Provide the (x, y) coordinate of the cell's center where the given text is located.  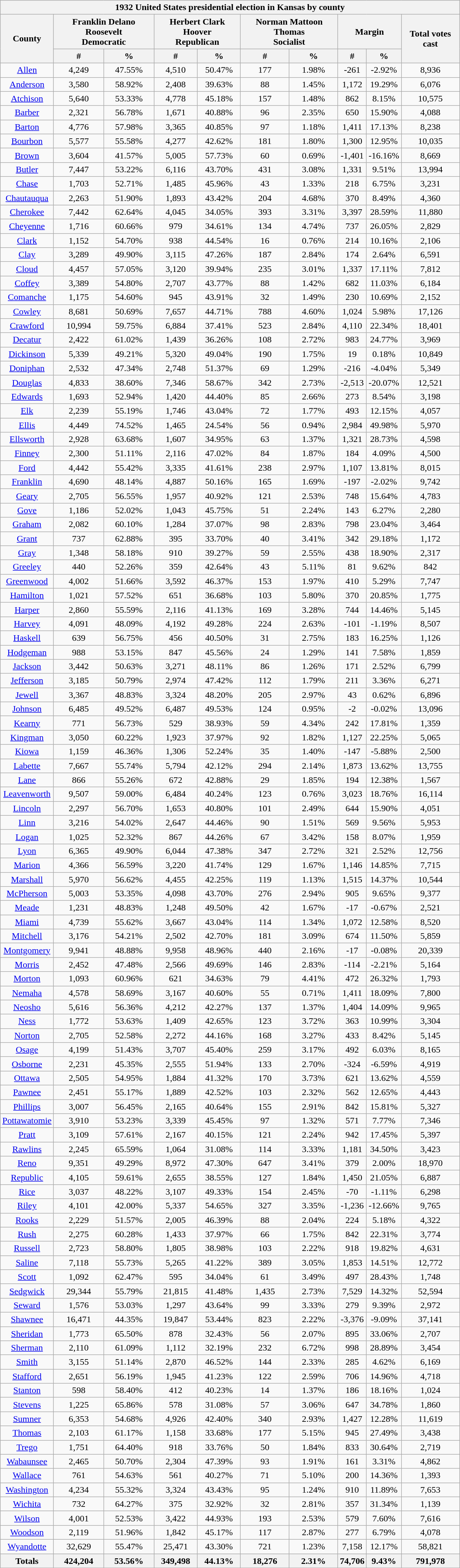
46.52% (219, 1362)
34.78% (384, 1405)
40.24% (219, 794)
55.73% (129, 1263)
2,110 (79, 1348)
74.52% (129, 425)
47.26% (219, 255)
137 (265, 1007)
5,339 (79, 354)
45.96% (219, 184)
8,165 (431, 1050)
50.16% (219, 482)
5,003 (79, 894)
5,005 (176, 155)
56.59% (129, 865)
40 (265, 539)
30.64% (384, 1447)
Scott (27, 1277)
Wyandotte (27, 1546)
Johnson (27, 709)
3,604 (79, 155)
Chase (27, 184)
Decatur (27, 340)
1,025 (79, 837)
1,409 (176, 1021)
3,365 (176, 127)
1,225 (79, 1405)
61.09% (129, 1348)
761 (79, 1476)
9.43% (384, 1561)
161 (352, 1461)
53.23% (129, 1121)
1,186 (79, 510)
17.13% (384, 127)
184 (352, 454)
Franklin Delano RooseveltDemocratic (104, 32)
7,812 (431, 269)
4,862 (431, 1461)
2,465 (79, 1461)
26.32% (384, 979)
7.60% (384, 1518)
-0.67% (384, 908)
2,723 (79, 1248)
9.56% (384, 822)
122 (265, 1376)
187 (265, 255)
34.50% (384, 1149)
Ottawa (27, 1078)
4,192 (176, 624)
85 (265, 396)
79 (265, 979)
8,972 (176, 1163)
4,631 (431, 1248)
4,778 (176, 98)
58.40% (129, 1390)
55.17% (129, 1092)
9,765 (431, 1206)
2,655 (176, 1177)
65.59% (129, 1149)
42.00% (129, 1206)
Logan (27, 837)
59.75% (129, 326)
153 (265, 581)
65.50% (129, 1333)
4,234 (79, 1490)
998 (352, 1348)
41.74% (219, 865)
99 (265, 1305)
2,245 (79, 1149)
2,304 (176, 1461)
2,748 (176, 368)
561 (176, 1476)
9.51% (384, 169)
259 (265, 1050)
1,331 (352, 169)
14.37% (384, 879)
1,748 (431, 1277)
23.04% (384, 524)
74,706 (352, 1561)
155 (265, 1107)
186 (352, 1390)
4,199 (79, 1050)
6,298 (431, 1192)
53.15% (129, 652)
878 (176, 1333)
29 (265, 780)
-70 (352, 1192)
44.40% (219, 396)
6,896 (431, 695)
17.45% (384, 1135)
1,297 (176, 1305)
34.05% (219, 212)
43.42% (219, 198)
Gray (27, 553)
0.94% (313, 425)
1,567 (431, 780)
2,263 (79, 198)
18,970 (431, 1163)
1,321 (352, 439)
Ellsworth (27, 439)
-12.66% (384, 1206)
43.43% (219, 1490)
1.69% (313, 482)
Chautauqua (27, 198)
Ford (27, 468)
Dickinson (27, 354)
1.34% (313, 922)
60.96% (129, 979)
433 (352, 1035)
1932 United States presidential election in Kansas by county (230, 7)
Ellis (27, 425)
1,716 (79, 226)
12,756 (431, 851)
53.22% (129, 169)
5.10% (313, 1476)
424,204 (79, 1561)
12.58% (384, 922)
6,887 (431, 1177)
44.26% (219, 837)
10,994 (79, 326)
1,671 (176, 113)
2,719 (431, 1447)
2.31% (313, 1561)
County (27, 39)
34.63% (219, 979)
7,653 (431, 1490)
8,669 (431, 155)
Franklin (27, 482)
798 (352, 524)
1,515 (352, 879)
62.88% (129, 539)
6,365 (79, 851)
10,849 (431, 354)
3,454 (431, 1348)
53.44% (219, 1319)
1,959 (431, 837)
51.94% (219, 1064)
8,238 (431, 127)
47.39% (219, 1461)
Elk (27, 411)
141 (352, 652)
7.58% (384, 652)
2,280 (431, 510)
4,833 (79, 382)
3,335 (176, 468)
340 (265, 1419)
285 (352, 1362)
Norman Mattoon ThomasSocialist (289, 32)
497 (352, 1277)
3.27% (313, 1035)
4,690 (79, 482)
1,427 (352, 1419)
4,559 (431, 1078)
McPherson (27, 894)
51 (265, 510)
42.25% (219, 879)
48.11% (219, 667)
1,923 (176, 737)
50.79% (129, 681)
2,408 (176, 84)
4.41% (313, 979)
1.97% (313, 581)
44.35% (129, 1319)
6,884 (176, 326)
7,616 (431, 1518)
Washington (27, 1490)
-16.16% (384, 155)
55.32% (129, 1490)
56.45% (129, 1107)
1,181 (352, 1149)
2,651 (79, 1376)
Kiowa (27, 752)
3,220 (176, 865)
-4.04% (384, 368)
54.63% (129, 1476)
Kingman (27, 737)
60.22% (129, 737)
35 (265, 752)
1,146 (352, 865)
205 (265, 695)
42.62% (219, 141)
5,794 (176, 766)
12.95% (384, 141)
9,742 (431, 482)
363 (352, 1021)
58.80% (129, 1248)
Cheyenne (27, 226)
40.64% (219, 1107)
218 (352, 184)
12.17% (384, 1546)
108 (265, 340)
204 (265, 198)
2,928 (79, 439)
45.56% (219, 652)
21,815 (176, 1291)
1,485 (176, 184)
379 (352, 1163)
28.59% (384, 212)
1,139 (431, 1504)
5,065 (431, 737)
3.28% (313, 609)
321 (352, 851)
134 (265, 226)
2,321 (79, 113)
2,152 (431, 297)
1,158 (176, 1433)
101 (265, 808)
Marion (27, 865)
Seward (27, 1305)
674 (352, 936)
16,471 (79, 1319)
7,118 (79, 1263)
Cherokee (27, 212)
1.48% (313, 98)
1,248 (176, 908)
14.32% (384, 1291)
47.48% (129, 965)
52.02% (129, 510)
5,320 (176, 354)
200 (352, 1476)
4,277 (176, 141)
1,773 (79, 1333)
294 (265, 766)
72 (265, 411)
3.49% (313, 1277)
3,969 (431, 340)
2.32% (313, 1092)
29.18% (384, 539)
54.70% (129, 241)
18.09% (384, 993)
16 (265, 241)
1,126 (431, 638)
41.22% (219, 1263)
6,487 (176, 709)
56.78% (129, 113)
Wilson (27, 1518)
2.81% (313, 1504)
55.47% (129, 1546)
456 (176, 638)
6.79% (384, 1532)
Miami (27, 922)
1,092 (79, 1277)
2,984 (352, 425)
279 (352, 1305)
6,484 (176, 794)
33.68% (219, 1433)
49.53% (219, 709)
Marshall (27, 879)
52.94% (129, 396)
39.94% (219, 269)
9.39% (384, 1305)
40.80% (219, 808)
46.37% (219, 581)
42.70% (219, 936)
56.19% (129, 1376)
Sumner (27, 1419)
1.40% (313, 752)
5,164 (431, 965)
3,185 (79, 681)
58.67% (219, 382)
2,239 (79, 411)
4,212 (176, 1007)
25,471 (176, 1546)
40.23% (219, 1390)
12,772 (431, 1263)
-324 (352, 1064)
1,359 (431, 723)
6,116 (176, 169)
55 (265, 993)
52,594 (431, 1291)
-101 (352, 624)
1.87% (313, 454)
2,451 (79, 1092)
47.30% (219, 1163)
-1.19% (384, 624)
492 (352, 1050)
Leavenworth (27, 794)
28.43% (384, 1277)
Sherman (27, 1348)
18.16% (384, 1390)
3,050 (79, 737)
41.61% (219, 468)
193 (265, 1518)
6,184 (431, 283)
3,442 (79, 667)
44.54% (219, 241)
133 (265, 1064)
54.68% (129, 1419)
44.46% (219, 822)
154 (265, 1192)
2.75% (313, 638)
7,158 (352, 1546)
52.58% (129, 1035)
438 (352, 553)
847 (176, 652)
Wallace (27, 1476)
562 (352, 1092)
Haskell (27, 638)
Cowley (27, 311)
2.35% (313, 113)
4,455 (176, 879)
7,529 (352, 1291)
44.16% (219, 1035)
1.26% (313, 667)
22.25% (384, 737)
4,366 (79, 865)
1,159 (79, 752)
15.81% (384, 1107)
32,629 (79, 1546)
3,167 (176, 993)
3,707 (176, 1050)
14.85% (384, 865)
5,616 (79, 1007)
24.54% (219, 425)
18,401 (431, 326)
3,107 (176, 1192)
1.49% (313, 297)
0.62% (384, 695)
84 (265, 454)
7,442 (79, 212)
27.49% (384, 1433)
Smith (27, 1362)
395 (176, 539)
2.04% (313, 1220)
45.45% (219, 1121)
41.23% (219, 1376)
17.81% (384, 723)
62.64% (129, 212)
53.56% (129, 1561)
93 (265, 1461)
52.26% (129, 567)
1,945 (176, 1376)
Finney (27, 454)
-6.59% (384, 1064)
Rooks (27, 1220)
Atchison (27, 98)
38.98% (219, 1248)
3,667 (176, 922)
4,091 (79, 624)
748 (352, 496)
49.69% (219, 965)
2.66% (313, 396)
46.39% (219, 1220)
6,271 (431, 681)
44.13% (219, 1561)
53.63% (129, 1021)
3,037 (79, 1192)
42.64% (219, 567)
33.06% (384, 1333)
51.57% (129, 1220)
2,521 (431, 908)
5.15% (313, 1433)
86 (265, 667)
4,578 (79, 993)
44.71% (219, 311)
96 (265, 113)
3,176 (79, 936)
2,532 (79, 368)
61.17% (129, 1433)
3.72% (313, 1021)
19.29% (384, 84)
744 (352, 609)
1.79% (313, 681)
46.36% (129, 752)
431 (265, 169)
3.09% (313, 936)
Rush (27, 1234)
57.52% (129, 595)
55.74% (129, 766)
158 (352, 837)
Coffey (27, 283)
50 (265, 1447)
48.96% (219, 950)
9,941 (79, 950)
529 (176, 723)
7,447 (79, 169)
1.42% (313, 283)
Grant (27, 539)
36.68% (219, 595)
11,880 (431, 212)
2.70% (313, 1064)
59.61% (129, 1177)
4,718 (431, 1376)
771 (79, 723)
4,776 (79, 127)
14.36% (384, 1476)
21.05% (384, 1177)
Harper (27, 609)
979 (176, 226)
58.18% (129, 553)
57.73% (219, 155)
579 (352, 1518)
2,231 (79, 1064)
34.95% (219, 439)
55.26% (129, 780)
41.48% (219, 1291)
5,337 (176, 1206)
Graham (27, 524)
48.20% (219, 695)
2,106 (431, 241)
2,103 (79, 1433)
7.77% (384, 1121)
650 (352, 113)
Ness (27, 1021)
33.70% (219, 539)
2,829 (431, 226)
-2 (352, 709)
53.33% (129, 98)
2,505 (79, 1078)
1,884 (176, 1078)
28.89% (384, 1348)
1,775 (431, 595)
8,015 (431, 468)
4,887 (176, 482)
98 (265, 524)
672 (176, 780)
3,422 (176, 1518)
36.26% (219, 340)
1,607 (176, 439)
9,507 (79, 794)
19 (352, 354)
1,064 (176, 1149)
41.57% (129, 155)
3,389 (79, 283)
45.40% (219, 1050)
3,397 (352, 212)
48.09% (129, 624)
2,870 (176, 1362)
644 (352, 808)
Margin (369, 32)
1.24% (313, 1490)
4,098 (176, 894)
8.42% (384, 1035)
56.36% (129, 1007)
-3,376 (352, 1319)
Jackson (27, 667)
1.32% (313, 1121)
Montgomery (27, 950)
168 (265, 1035)
45.35% (129, 1064)
938 (176, 241)
Osage (27, 1050)
2.64% (384, 255)
4,442 (79, 468)
4,598 (431, 439)
2,974 (176, 681)
3,289 (79, 255)
55.59% (129, 609)
2,555 (176, 1064)
1.91% (313, 1461)
-114 (352, 965)
12.15% (384, 411)
124 (265, 709)
Douglas (27, 382)
49.29% (129, 1163)
2.59% (313, 1376)
3,580 (79, 84)
18.76% (384, 794)
3,109 (79, 1135)
47.55% (129, 70)
1,021 (79, 595)
569 (352, 822)
14.96% (384, 1376)
5,953 (431, 822)
5,349 (431, 368)
16,114 (431, 794)
24.77% (384, 340)
40.88% (219, 113)
2,272 (176, 1035)
Neosho (27, 1007)
50.69% (129, 311)
6.27% (384, 510)
169 (265, 609)
1,284 (176, 524)
357 (352, 1504)
3,438 (431, 1433)
2,317 (431, 553)
48.88% (129, 950)
71 (265, 1476)
40.60% (219, 993)
67 (265, 837)
8.15% (384, 98)
52.24% (219, 752)
92 (265, 737)
51.11% (129, 454)
51.96% (129, 1532)
2.91% (313, 1107)
Woodson (27, 1532)
732 (79, 1504)
Pawnee (27, 1092)
3.05% (313, 1263)
48.14% (129, 482)
13.81% (384, 468)
47.34% (129, 368)
50.47% (219, 70)
3,423 (431, 1149)
5,327 (431, 1107)
5,859 (431, 936)
375 (176, 1504)
1,043 (176, 510)
2,500 (431, 752)
5,265 (176, 1263)
1.51% (313, 822)
39.27% (219, 553)
1,793 (431, 979)
4.34% (313, 723)
15.64% (384, 496)
8,507 (431, 624)
6,799 (431, 667)
2,452 (79, 965)
-2.02% (384, 482)
3,304 (431, 1021)
11.50% (384, 936)
61 (265, 1277)
6,076 (431, 84)
Crawford (27, 326)
42 (265, 908)
4,449 (79, 425)
13,755 (431, 766)
4.60% (313, 311)
5.18% (384, 1220)
45.17% (219, 1532)
12.38% (384, 780)
Labette (27, 766)
Brown (27, 155)
69 (265, 368)
64.40% (129, 1447)
17.11% (384, 269)
Russell (27, 1248)
32.19% (219, 1348)
38.93% (219, 723)
32.43% (219, 1333)
34.61% (219, 226)
18,276 (265, 1561)
6.03% (384, 1050)
32.92% (219, 1504)
1.13% (313, 879)
42.12% (219, 766)
56.55% (129, 496)
1,853 (352, 1263)
393 (265, 212)
Total votes cast (431, 39)
59.00% (129, 794)
54.60% (129, 297)
48.22% (129, 1192)
1.33% (313, 184)
651 (176, 595)
8,520 (431, 922)
4,088 (431, 113)
143 (352, 510)
49.50% (219, 908)
4,001 (79, 1518)
1,348 (79, 553)
51.66% (129, 581)
29,344 (79, 1291)
493 (352, 411)
171 (352, 667)
8.07% (384, 837)
5.80% (313, 595)
20,339 (431, 950)
867 (176, 837)
-261 (352, 70)
42.40% (219, 1419)
4,110 (352, 326)
3,464 (431, 524)
10,575 (431, 98)
Cloud (27, 269)
112 (265, 681)
2,297 (79, 808)
37.41% (219, 326)
34.04% (219, 1277)
45.18% (219, 98)
Jewell (27, 695)
1,465 (176, 425)
4,078 (431, 1532)
7,715 (431, 865)
-0.02% (384, 709)
57.98% (129, 127)
2,860 (79, 609)
3,007 (79, 1107)
1,337 (352, 269)
1,703 (79, 184)
51.37% (219, 368)
3,115 (176, 255)
2.87% (313, 1532)
1.80% (313, 141)
49.28% (219, 624)
1.77% (313, 411)
1,693 (79, 396)
Sheridan (27, 1333)
4,919 (431, 1064)
2.14% (313, 766)
129 (265, 865)
2,275 (79, 1234)
9,351 (79, 1163)
11.03% (384, 283)
13,994 (431, 169)
165 (265, 482)
1,842 (176, 1532)
3.73% (313, 1078)
28.73% (384, 439)
58.92% (129, 84)
2,566 (176, 965)
788 (265, 311)
52.71% (129, 184)
54.21% (129, 936)
-1,236 (352, 1206)
6,044 (176, 851)
Edwards (27, 396)
43.30% (219, 1546)
4.74% (313, 226)
194 (352, 780)
Hodgeman (27, 652)
273 (352, 396)
Lane (27, 780)
Meade (27, 908)
4,101 (79, 1206)
2.93% (313, 1419)
211 (352, 681)
2.45% (313, 1192)
Anderson (27, 84)
Linn (27, 822)
146 (265, 965)
56.73% (129, 723)
60 (265, 155)
38.55% (219, 1177)
40.92% (219, 496)
1,860 (431, 1405)
10.16% (384, 241)
10,544 (431, 879)
823 (265, 1319)
2,167 (176, 1135)
9,965 (431, 1007)
6,591 (431, 255)
Gove (27, 510)
37.07% (219, 524)
22.31% (384, 1234)
18.90% (384, 553)
31.34% (384, 1504)
3.35% (313, 1206)
-5.88% (384, 752)
51.90% (129, 198)
Rice (27, 1192)
19.82% (384, 1248)
8,936 (431, 70)
52.32% (129, 837)
905 (352, 894)
1,420 (176, 396)
1,893 (176, 198)
0.69% (313, 155)
3,339 (176, 1121)
639 (79, 638)
42.88% (219, 780)
1,576 (79, 1305)
4.09% (384, 454)
2,300 (79, 454)
-9.09% (384, 1319)
57.05% (129, 269)
5,640 (79, 98)
1,300 (352, 141)
40.50% (219, 638)
862 (352, 98)
2.55% (313, 553)
0.71% (313, 993)
410 (352, 581)
42.27% (219, 1007)
Greenwood (27, 581)
412 (176, 1390)
6,485 (79, 709)
14.51% (384, 1263)
Clark (27, 241)
Greeley (27, 567)
1.23% (313, 1546)
4,105 (79, 1177)
1,107 (352, 468)
174 (352, 255)
235 (265, 269)
127 (265, 1177)
38.60% (129, 382)
5,397 (431, 1135)
Comanche (27, 297)
190 (265, 354)
2.94% (313, 894)
988 (79, 652)
50.70% (129, 1461)
3,910 (79, 1121)
Lincoln (27, 808)
214 (352, 241)
117 (265, 1532)
1,859 (431, 652)
157 (265, 98)
2.63% (313, 624)
2,165 (176, 1107)
12,521 (431, 382)
Wabaunsee (27, 1461)
349,498 (176, 1561)
4,249 (79, 70)
578 (176, 1405)
49.33% (219, 1192)
53.03% (129, 1305)
9,377 (431, 894)
2,972 (431, 1305)
2,647 (176, 822)
Doniphan (27, 368)
1.82% (313, 737)
Pottawatomie (27, 1121)
9.65% (384, 894)
44.93% (219, 1518)
10,035 (431, 141)
8,681 (79, 311)
9.62% (384, 567)
3,120 (176, 269)
Mitchell (27, 936)
983 (352, 340)
183 (352, 638)
232 (265, 1348)
49.52% (129, 709)
4,322 (431, 1220)
12.28% (384, 1419)
Pratt (27, 1135)
Totals (27, 1561)
1.18% (313, 127)
3.17% (313, 1050)
55.62% (129, 922)
61.02% (129, 340)
60.10% (129, 524)
6,169 (431, 1362)
Herbert Clark HooverRepublican (197, 32)
-197 (352, 482)
47.42% (219, 681)
2.00% (384, 1163)
Lyon (27, 851)
3,023 (352, 794)
Stevens (27, 1405)
57 (265, 1405)
1,873 (352, 766)
3,198 (431, 396)
56.75% (129, 638)
53.35% (129, 894)
54.95% (129, 1078)
6.72% (313, 1348)
66 (265, 1234)
Shawnee (27, 1319)
12.65% (384, 1092)
1.85% (313, 780)
682 (352, 283)
16.25% (384, 638)
Riley (27, 1206)
Wichita (27, 1504)
56.62% (129, 879)
1,231 (79, 908)
3.36% (384, 681)
-2,513 (352, 382)
571 (352, 1121)
49.98% (384, 425)
13,096 (431, 709)
Geary (27, 496)
Sedgwick (27, 1291)
3.01% (313, 269)
Allen (27, 70)
58.69% (129, 993)
-0.08% (384, 950)
54.65% (219, 1206)
0.18% (384, 354)
523 (265, 326)
54.02% (129, 822)
1,093 (79, 979)
347 (265, 851)
706 (352, 1376)
63 (265, 439)
33.76% (219, 1447)
17,126 (431, 311)
119 (265, 879)
Harvey (27, 624)
4,510 (176, 70)
60.66% (129, 226)
170 (265, 1078)
327 (265, 1206)
20.85% (384, 595)
4,002 (79, 581)
-20.07% (384, 382)
359 (176, 567)
3,367 (79, 695)
-2.92% (384, 70)
47.38% (219, 851)
1,751 (79, 1447)
Barber (27, 113)
51.14% (129, 1362)
10.99% (384, 1021)
230 (352, 297)
60.28% (129, 1234)
10.69% (384, 297)
1,435 (265, 1291)
276 (265, 894)
3,774 (431, 1234)
4,457 (79, 269)
Reno (27, 1163)
8.54% (384, 396)
51.43% (129, 1050)
2.49% (313, 808)
4,443 (431, 1092)
41.32% (219, 1078)
-216 (352, 368)
3,155 (79, 1362)
389 (265, 1263)
1,175 (79, 297)
26.05% (384, 226)
11,619 (431, 1419)
90 (265, 822)
95 (265, 1490)
Trego (27, 1447)
144 (265, 1362)
2.07% (313, 1333)
4,926 (176, 1419)
472 (352, 979)
1.98% (313, 70)
55.42% (129, 468)
1,433 (176, 1234)
9,958 (176, 950)
22.34% (384, 326)
54.80% (129, 283)
721 (265, 1546)
7,800 (431, 993)
2,082 (79, 524)
19,847 (176, 1319)
8.49% (384, 198)
1,439 (176, 340)
7,667 (79, 766)
Morris (27, 965)
Morton (27, 979)
277 (352, 1532)
43.77% (219, 283)
55.19% (129, 411)
2,005 (176, 1220)
1,306 (176, 752)
0.95% (313, 709)
3.06% (313, 1405)
5,577 (79, 141)
-2.21% (384, 965)
598 (79, 1390)
43.91% (219, 297)
42.65% (219, 1021)
3,271 (176, 667)
2,229 (79, 1220)
Thomas (27, 1433)
40.15% (219, 1135)
Saline (27, 1263)
37,141 (431, 1319)
3,231 (431, 184)
4,500 (431, 454)
3.42% (313, 837)
Barton (27, 127)
41.13% (219, 609)
Phillips (27, 1107)
1,653 (176, 808)
4,045 (176, 212)
2.16% (313, 950)
40.85% (219, 127)
57.61% (129, 1135)
942 (352, 1135)
14.46% (384, 609)
49.04% (219, 354)
1,957 (176, 496)
40.27% (219, 1476)
866 (79, 780)
-1.11% (384, 1192)
Hamilton (27, 595)
791,978 (431, 1561)
-1,401 (352, 155)
1.45% (313, 84)
4,057 (431, 411)
56.70% (129, 808)
64.27% (129, 1504)
Stafford (27, 1376)
49.21% (129, 354)
7,657 (176, 311)
5.11% (313, 567)
Rawlins (27, 1149)
14 (265, 1390)
4,783 (431, 496)
1,112 (176, 1348)
1,805 (176, 1248)
43.64% (219, 1305)
4,739 (79, 922)
4,051 (431, 808)
Republic (27, 1177)
833 (352, 1447)
6,353 (79, 1419)
595 (176, 1277)
63.68% (129, 439)
7,747 (431, 581)
2,502 (176, 936)
Clay (27, 255)
Kearny (27, 723)
2,422 (79, 340)
1,450 (352, 1177)
1,152 (79, 241)
47.02% (219, 454)
Butler (27, 169)
Nemaha (27, 993)
5.98% (384, 311)
50.63% (129, 667)
62.47% (129, 1277)
3,592 (176, 581)
-147 (352, 752)
895 (352, 1333)
Norton (27, 1035)
1,746 (176, 411)
1,889 (176, 1092)
65.86% (129, 1405)
52.53% (129, 1518)
1,393 (431, 1476)
238 (265, 468)
14.09% (384, 1007)
81 (352, 567)
Bourbon (27, 141)
4.62% (384, 1362)
4.68% (313, 198)
2,119 (79, 1532)
39.63% (219, 84)
55.58% (129, 141)
5.29% (384, 581)
1,127 (352, 737)
242 (352, 723)
1,404 (352, 1007)
Osborne (27, 1064)
24 (265, 652)
45.75% (219, 510)
55.79% (129, 1291)
42.52% (219, 1092)
6.75% (384, 184)
1,072 (352, 922)
2.33% (313, 1362)
3,216 (79, 822)
58,821 (431, 1546)
1,772 (79, 1021)
Jefferson (27, 681)
11.89% (384, 1490)
4,360 (431, 198)
3.08% (313, 169)
Stanton (27, 1390)
31 (265, 638)
